Return [x, y] of the center of cell containing provided text 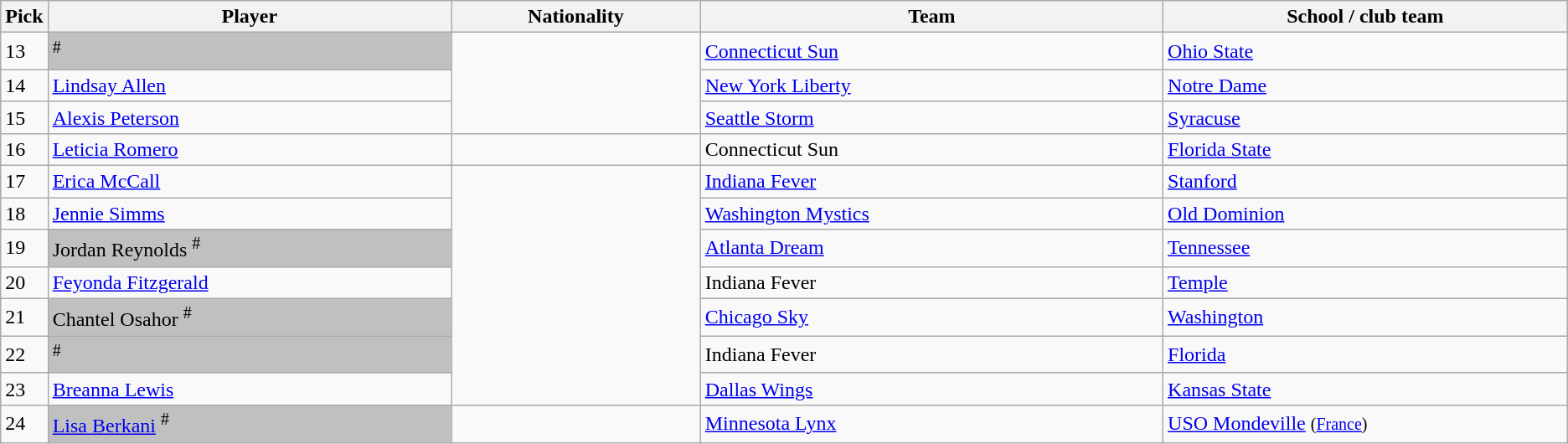
Feyonda Fitzgerald [250, 282]
17 [24, 182]
20 [24, 282]
24 [24, 424]
Chantel Osahor # [250, 317]
School / club team [1365, 17]
Nationality [576, 17]
USO Mondeville (France) [1365, 424]
14 [24, 85]
New York Liberty [931, 85]
Leticia Romero [250, 149]
Pick [24, 17]
15 [24, 117]
Kansas State [1365, 389]
Washington [1365, 317]
Minnesota Lynx [931, 424]
Atlanta Dream [931, 248]
Alexis Peterson [250, 117]
Lisa Berkani # [250, 424]
Chicago Sky [931, 317]
Ohio State [1365, 52]
Dallas Wings [931, 389]
Florida [1365, 355]
Jordan Reynolds # [250, 248]
Team [931, 17]
Breanna Lewis [250, 389]
Stanford [1365, 182]
Jennie Simms [250, 214]
19 [24, 248]
16 [24, 149]
22 [24, 355]
Washington Mystics [931, 214]
Lindsay Allen [250, 85]
Florida State [1365, 149]
Erica McCall [250, 182]
Player [250, 17]
23 [24, 389]
Notre Dame [1365, 85]
Old Dominion [1365, 214]
Seattle Storm [931, 117]
Syracuse [1365, 117]
18 [24, 214]
Temple [1365, 282]
13 [24, 52]
21 [24, 317]
Tennessee [1365, 248]
